Determine the [x, y] coordinate at the center of the cell enclosing the given text.  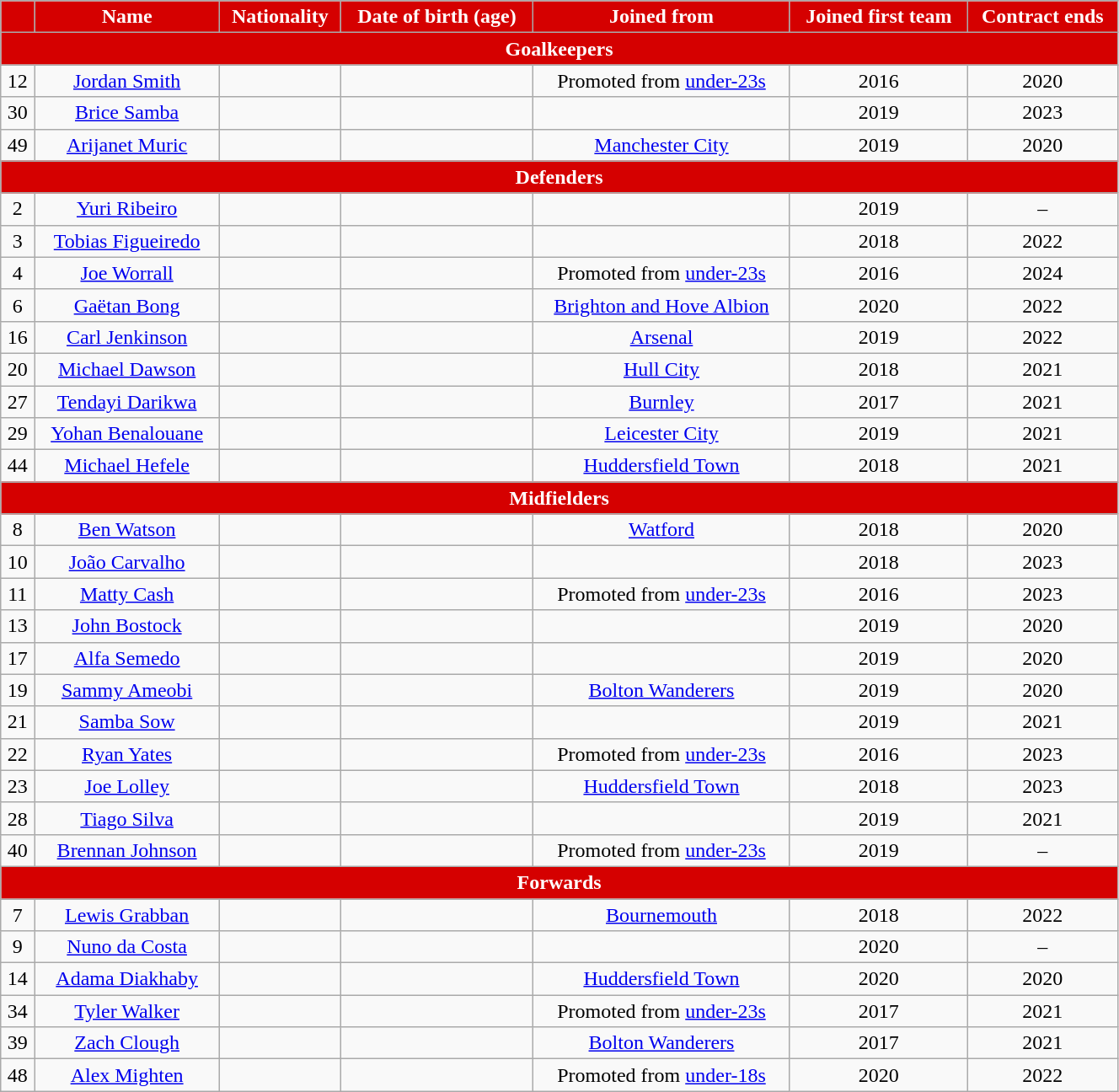
Contract ends [1042, 17]
Yuri Ribeiro [127, 209]
Goalkeepers [559, 49]
16 [18, 337]
Leicester City [662, 434]
Tendayi Darikwa [127, 402]
Bournemouth [662, 914]
Brighton and Hove Albion [662, 305]
Tyler Walker [127, 1011]
2 [18, 209]
Joe Lolley [127, 786]
3 [18, 241]
Alfa Semedo [127, 658]
39 [18, 1043]
Ryan Yates [127, 754]
John Bostock [127, 626]
Michael Dawson [127, 369]
Joined from [662, 17]
Jordan Smith [127, 81]
Yohan Benalouane [127, 434]
Tiago Silva [127, 818]
Matty Cash [127, 594]
20 [18, 369]
Midfielders [559, 498]
28 [18, 818]
Forwards [559, 882]
22 [18, 754]
Hull City [662, 369]
Name [127, 17]
Michael Hefele [127, 466]
Defenders [559, 177]
13 [18, 626]
Manchester City [662, 145]
Carl Jenkinson [127, 337]
Arijanet Muric [127, 145]
Samba Sow [127, 722]
Burnley [662, 402]
Date of birth (age) [436, 17]
Brennan Johnson [127, 850]
Sammy Ameobi [127, 690]
Brice Samba [127, 113]
49 [18, 145]
48 [18, 1075]
14 [18, 979]
9 [18, 947]
Nuno da Costa [127, 947]
Promoted from under-18s [662, 1075]
Tobias Figueiredo [127, 241]
Zach Clough [127, 1043]
Arsenal [662, 337]
Alex Mighten [127, 1075]
11 [18, 594]
Adama Diakhaby [127, 979]
30 [18, 113]
Lewis Grabban [127, 914]
10 [18, 562]
7 [18, 914]
17 [18, 658]
Gaëtan Bong [127, 305]
12 [18, 81]
Joe Worrall [127, 273]
40 [18, 850]
6 [18, 305]
23 [18, 786]
Ben Watson [127, 530]
Watford [662, 530]
21 [18, 722]
Nationality [280, 17]
2024 [1042, 273]
34 [18, 1011]
19 [18, 690]
29 [18, 434]
27 [18, 402]
João Carvalho [127, 562]
44 [18, 466]
Joined first team [878, 17]
8 [18, 530]
4 [18, 273]
